Identify which cell holds the provided text, then report its (X, Y) central coordinate. 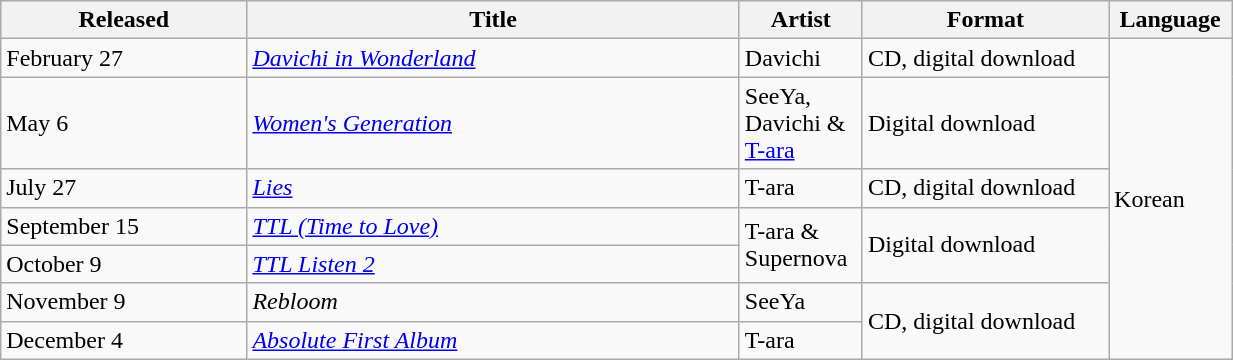
Format (985, 20)
SeeYa, Davichi & T-ara (800, 123)
December 4 (124, 340)
SeeYa (800, 302)
Women's Generation (493, 123)
Rebloom (493, 302)
TTL (Time to Love) (493, 226)
September 15 (124, 226)
Korean (1170, 199)
Released (124, 20)
Davichi (800, 58)
Davichi in Wonderland (493, 58)
Artist (800, 20)
TTL Listen 2 (493, 264)
Lies (493, 188)
Title (493, 20)
T-ara & Supernova (800, 245)
July 27 (124, 188)
Absolute First Album (493, 340)
November 9 (124, 302)
Language (1170, 20)
October 9 (124, 264)
February 27 (124, 58)
May 6 (124, 123)
